Provide the [X, Y] coordinate of the cell's center where the given text is located.  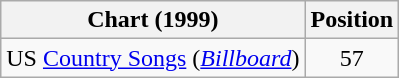
Position [352, 20]
57 [352, 58]
Chart (1999) [153, 20]
US Country Songs (Billboard) [153, 58]
